From the cell containing the given text, extract its center point as (X, Y) coordinate. 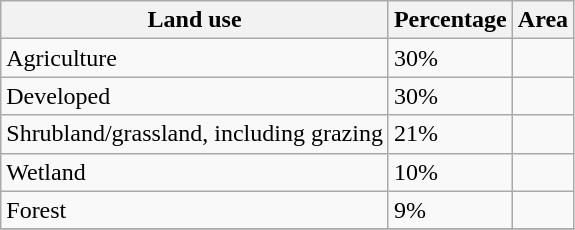
21% (450, 134)
Forest (195, 210)
Wetland (195, 172)
Land use (195, 20)
Area (542, 20)
Agriculture (195, 58)
9% (450, 210)
10% (450, 172)
Developed (195, 96)
Shrubland/grassland, including grazing (195, 134)
Percentage (450, 20)
